From the cell containing the given text, extract its center point as [x, y] coordinate. 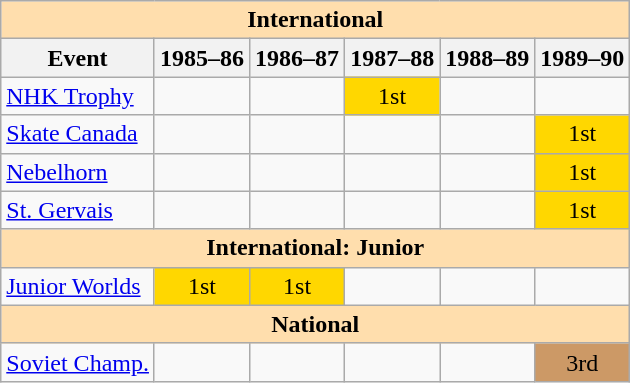
National [316, 324]
NHK Trophy [78, 96]
1988–89 [488, 58]
Skate Canada [78, 134]
1985–86 [202, 58]
Nebelhorn [78, 172]
3rd [582, 362]
Junior Worlds [78, 286]
1987–88 [392, 58]
Soviet Champ. [78, 362]
International: Junior [316, 248]
Event [78, 58]
International [316, 20]
1986–87 [298, 58]
St. Gervais [78, 210]
1989–90 [582, 58]
